Locate the cell with the specified text and output its (x, y) center coordinate. 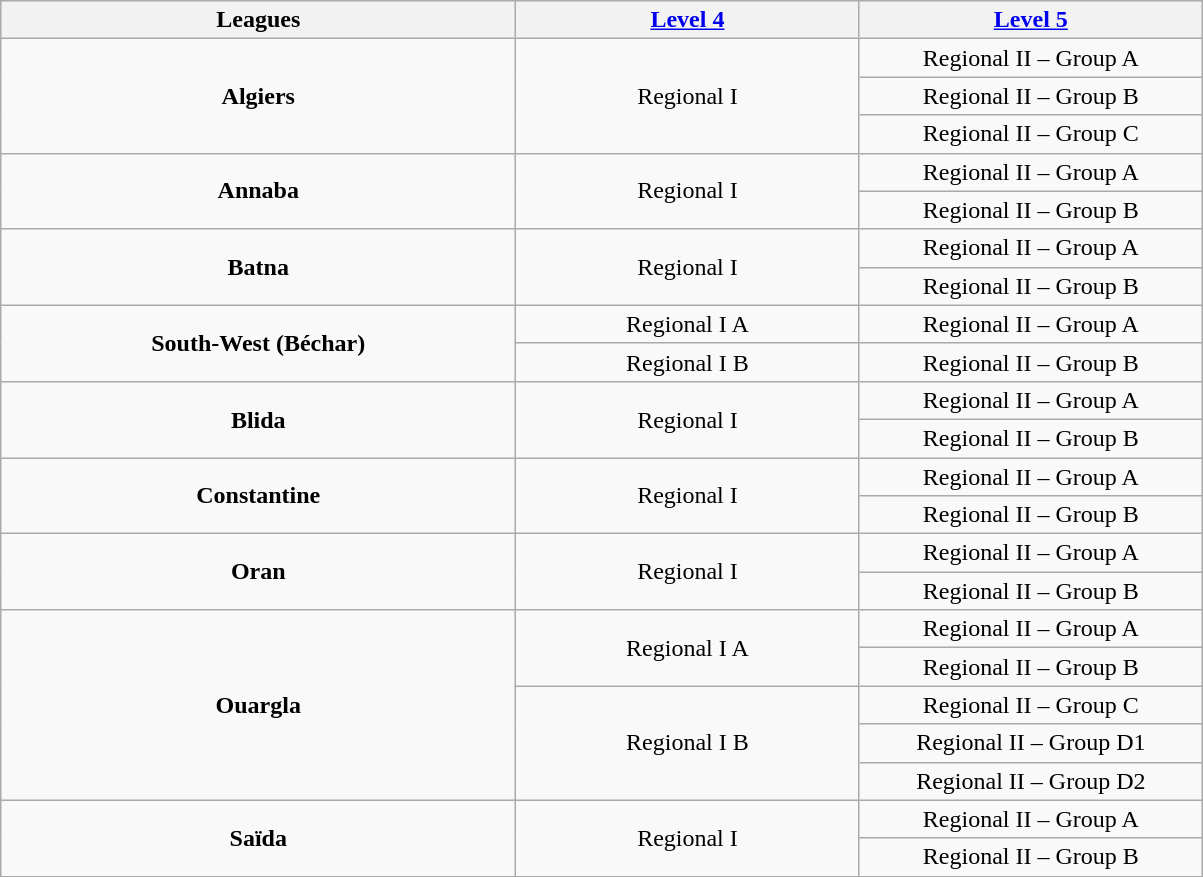
Regional II – Group D1 (1030, 743)
South-West (Béchar) (258, 343)
Level 4 (688, 20)
Batna (258, 267)
Algiers (258, 96)
Annaba (258, 191)
Ouargla (258, 705)
Saïda (258, 838)
Oran (258, 572)
Regional II – Group D2 (1030, 781)
Blida (258, 419)
Leagues (258, 20)
Level 5 (1030, 20)
Constantine (258, 496)
